Capture the cell that displays the provided text and extract its (X, Y) central coordinate. 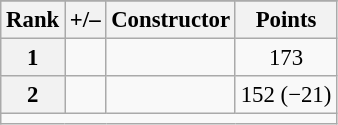
152 (−21) (286, 95)
+/– (86, 20)
1 (33, 58)
173 (286, 58)
2 (33, 95)
Constructor (171, 20)
Points (286, 20)
Rank (33, 20)
